Capture the cell that displays the provided text and extract its [x, y] central coordinate. 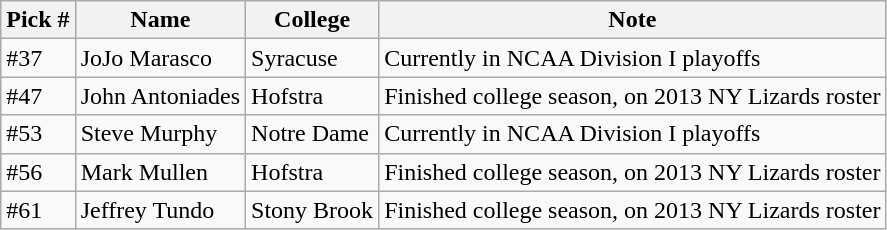
Syracuse [312, 58]
Pick # [38, 20]
Jeffrey Tundo [160, 210]
#47 [38, 96]
Notre Dame [312, 134]
Note [632, 20]
JoJo Marasco [160, 58]
#37 [38, 58]
#53 [38, 134]
Steve Murphy [160, 134]
Stony Brook [312, 210]
Name [160, 20]
John Antoniades [160, 96]
#61 [38, 210]
Mark Mullen [160, 172]
#56 [38, 172]
College [312, 20]
